Find where the given text appears and provide that cell's center as (X, Y) coordinate. 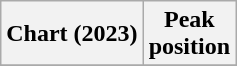
Chart (2023) (72, 34)
Peakposition (189, 34)
